Scan for the cell matching the given text and deliver its (X, Y) coordinate at center. 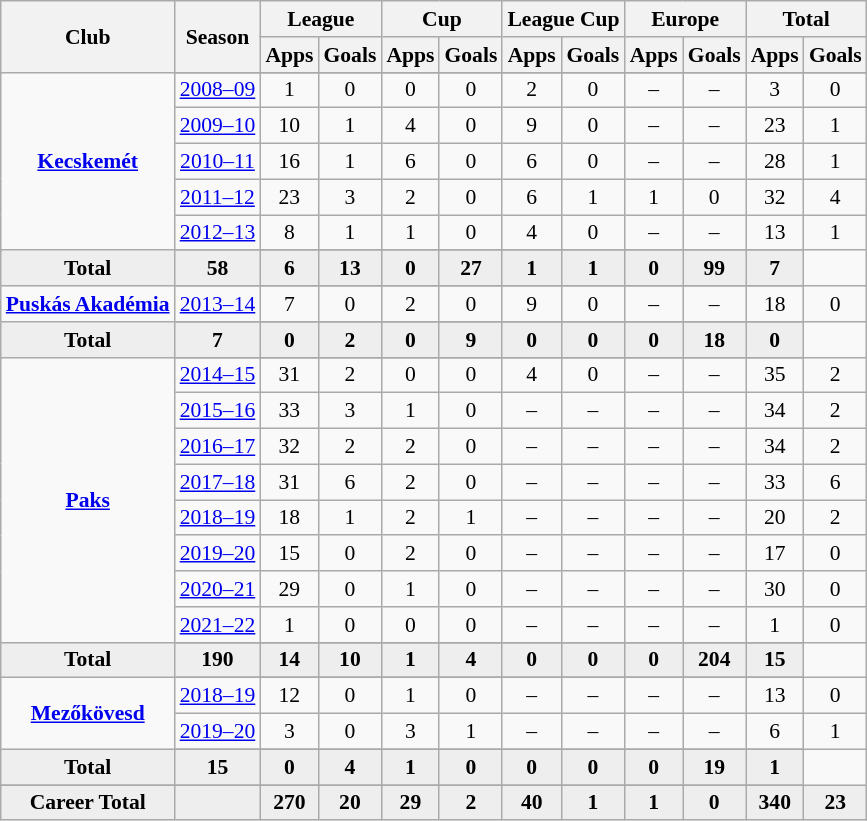
Paks (88, 500)
27 (470, 269)
40 (532, 803)
2020–21 (218, 589)
28 (775, 162)
99 (714, 269)
14 (289, 660)
Career Total (88, 803)
340 (775, 803)
12 (289, 696)
Europe (686, 19)
Season (218, 36)
2017–18 (218, 482)
2008–09 (218, 90)
Club (88, 36)
2014–15 (218, 375)
2015–16 (218, 411)
58 (218, 269)
2013–14 (218, 304)
2016–17 (218, 447)
17 (775, 554)
16 (289, 162)
2010–11 (218, 162)
2012–13 (218, 233)
Mezőkövesd (88, 714)
190 (218, 660)
Kecskemét (88, 161)
Cup (442, 19)
35 (775, 375)
2021–22 (218, 625)
League (320, 19)
30 (775, 589)
8 (289, 233)
19 (714, 767)
2011–12 (218, 197)
204 (714, 660)
League Cup (563, 19)
270 (289, 803)
Puskás Akadémia (88, 304)
2009–10 (218, 126)
